Search for the cell housing the specified text and yield its (x, y) center coordinate. 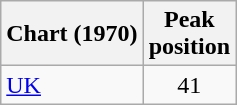
41 (189, 85)
Peakposition (189, 34)
Chart (1970) (72, 34)
UK (72, 85)
